Provide the [x, y] coordinate of the cell's center where the given text is located.  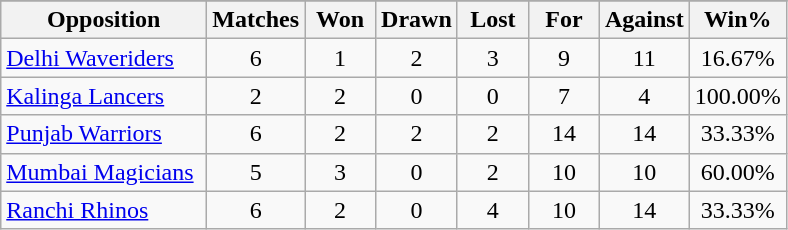
Against [644, 20]
Won [340, 20]
60.00% [738, 172]
Ranchi Rhinos [104, 210]
5 [256, 172]
Kalinga Lancers [104, 96]
11 [644, 58]
16.67% [738, 58]
Mumbai Magicians [104, 172]
Lost [492, 20]
7 [564, 96]
For [564, 20]
Punjab Warriors [104, 134]
100.00% [738, 96]
Delhi Waveriders [104, 58]
Win% [738, 20]
9 [564, 58]
Opposition [104, 20]
Matches [256, 20]
Drawn [417, 20]
1 [340, 58]
